Find where the given text appears and provide that cell's center as (x, y) coordinate. 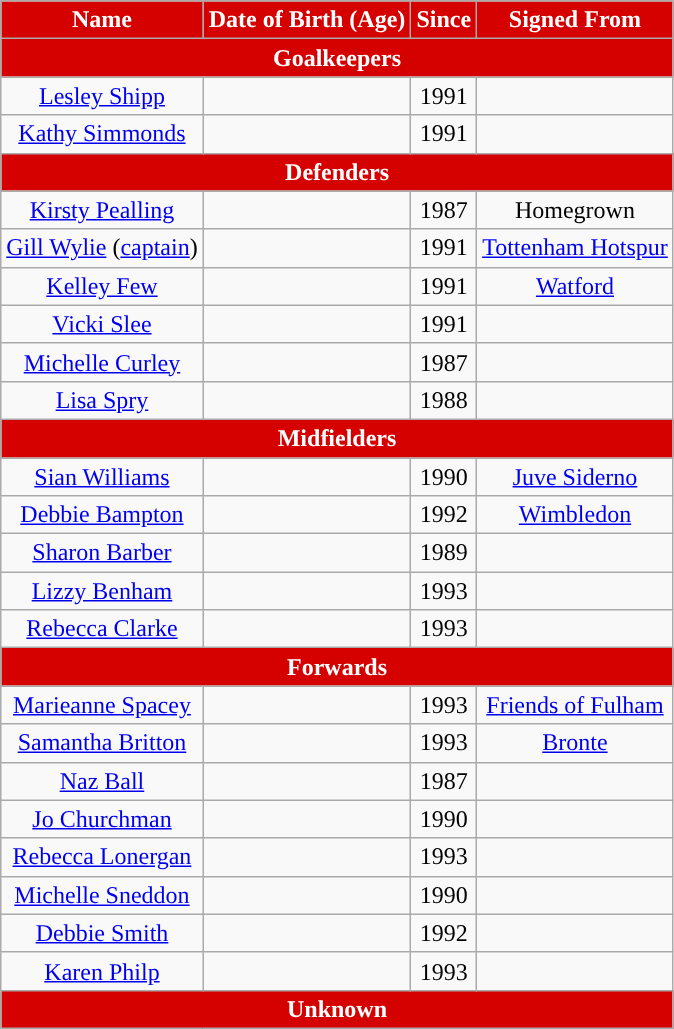
Date of Birth (Age) (307, 20)
Name (102, 20)
Goalkeepers (338, 58)
Sharon Barber (102, 553)
Unknown (338, 1009)
Kelley Few (102, 286)
Since (444, 20)
Michelle Sneddon (102, 895)
Lisa Spry (102, 400)
Signed From (576, 20)
Forwards (338, 667)
Debbie Bampton (102, 515)
Homegrown (576, 210)
Rebecca Lonergan (102, 857)
Marieanne Spacey (102, 705)
Tottenham Hotspur (576, 248)
Watford (576, 286)
Midfielders (338, 438)
1989 (444, 553)
Bronte (576, 743)
1988 (444, 400)
Jo Churchman (102, 819)
Gill Wylie (captain) (102, 248)
Lizzy Benham (102, 591)
Vicki Slee (102, 324)
Friends of Fulham (576, 705)
Kirsty Pealling (102, 210)
Lesley Shipp (102, 96)
Karen Philp (102, 971)
Samantha Britton (102, 743)
Wimbledon (576, 515)
Naz Ball (102, 781)
Rebecca Clarke (102, 629)
Michelle Curley (102, 362)
Defenders (338, 172)
Kathy Simmonds (102, 134)
Juve Siderno (576, 477)
Debbie Smith (102, 933)
Sian Williams (102, 477)
